Determine the (x, y) coordinate at the center of the cell enclosing the given text.  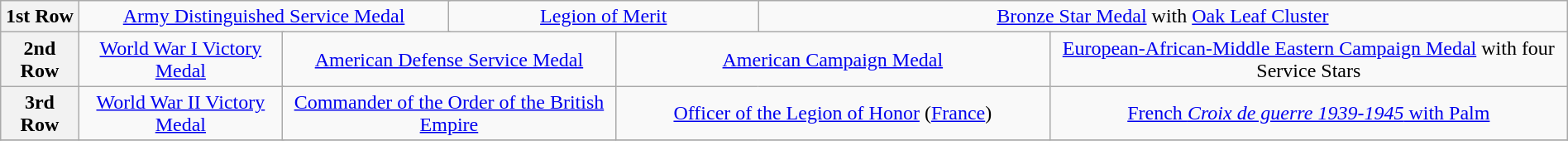
French Croix de guerre 1939-1945 with Palm (1308, 113)
Legion of Merit (604, 17)
World War II Victory Medal (180, 113)
Commander of the Order of the British Empire (450, 113)
Officer of the Legion of Honor (France) (832, 113)
2nd Row (40, 60)
Bronze Star Medal with Oak Leaf Cluster (1163, 17)
3rd Row (40, 113)
1st Row (40, 17)
American Campaign Medal (832, 60)
Army Distinguished Service Medal (264, 17)
World War I Victory Medal (180, 60)
American Defense Service Medal (450, 60)
European-African-Middle Eastern Campaign Medal with four Service Stars (1308, 60)
